Return the (X, Y) coordinate for the center point of the cell that contains the specified text.  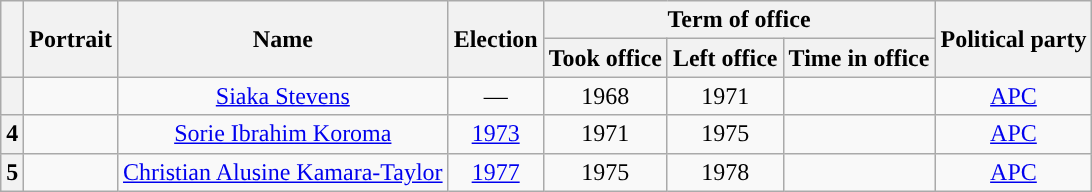
Left office (725, 58)
Portrait (71, 39)
Christian Alusine Kamara-Taylor (282, 172)
1977 (496, 172)
— (496, 96)
Took office (605, 58)
1968 (605, 96)
Term of office (739, 20)
4 (12, 134)
Time in office (859, 58)
Siaka Stevens (282, 96)
Political party (1014, 39)
Name (282, 39)
1973 (496, 134)
Election (496, 39)
5 (12, 172)
Sorie Ibrahim Koroma (282, 134)
1978 (725, 172)
